Identify which cell holds the provided text, then report its [x, y] central coordinate. 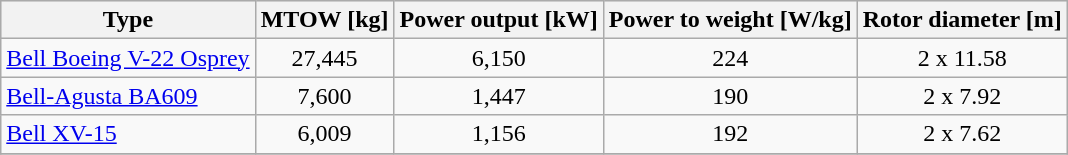
2 x 11.58 [962, 58]
Type [128, 20]
2 x 7.62 [962, 134]
Bell XV-15 [128, 134]
1,156 [498, 134]
6,150 [498, 58]
Power output [kW] [498, 20]
190 [730, 96]
MTOW [kg] [324, 20]
Bell-Agusta BA609 [128, 96]
1,447 [498, 96]
Rotor diameter [m] [962, 20]
7,600 [324, 96]
6,009 [324, 134]
Power to weight [W/kg] [730, 20]
Bell Boeing V-22 Osprey [128, 58]
192 [730, 134]
2 x 7.92 [962, 96]
224 [730, 58]
27,445 [324, 58]
